Search for the cell housing the specified text and yield its (x, y) center coordinate. 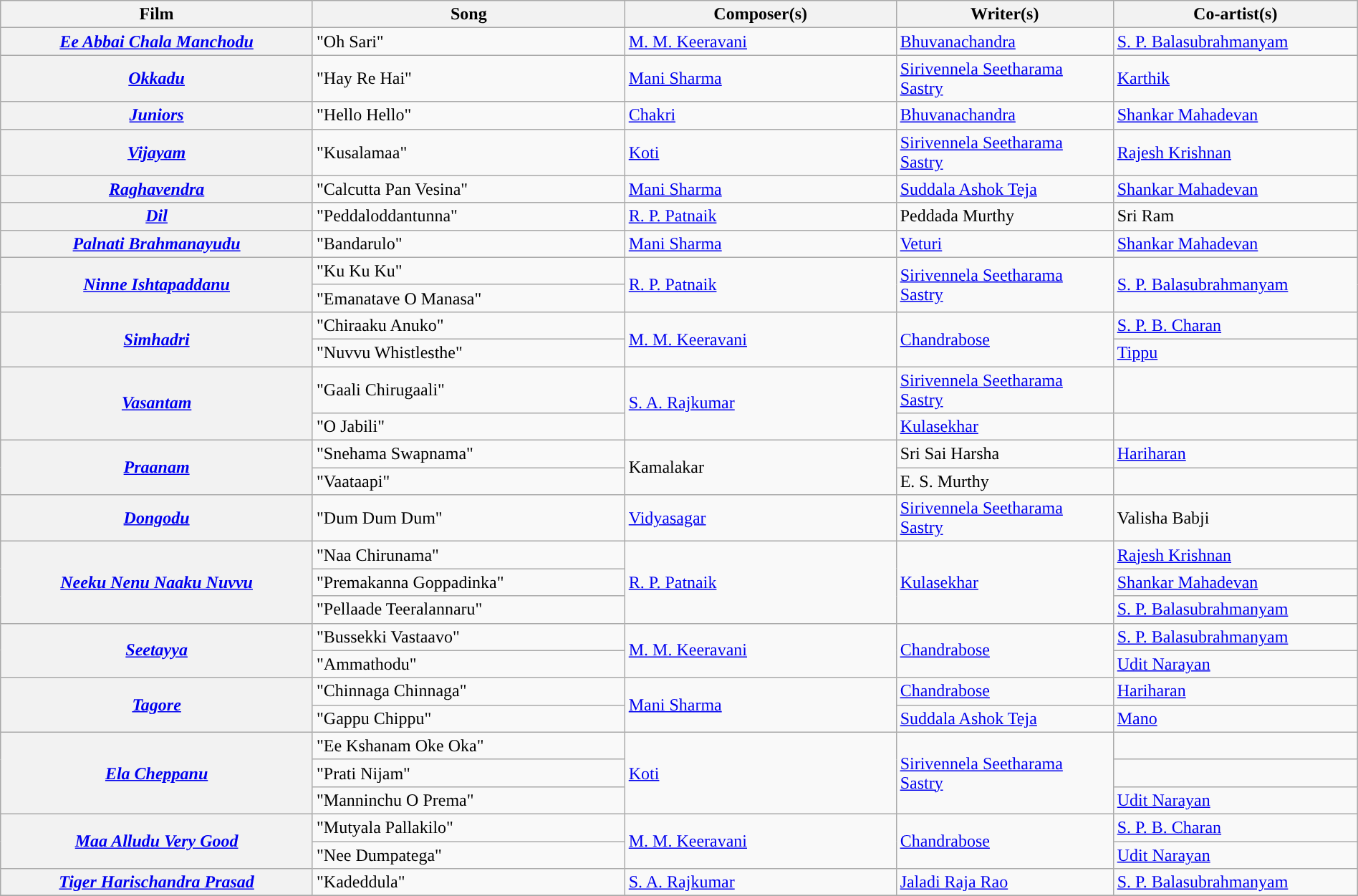
"Naa Chirunama" (468, 555)
Seetayya (157, 650)
Kamalakar (761, 468)
"Oh Sari" (468, 42)
Chakri (761, 115)
Tagore (157, 705)
"O Jabili" (468, 427)
Okkadu (157, 79)
"Ammathodu" (468, 664)
Maa Alludu Very Good (157, 841)
Veturi (1004, 244)
Vijayam (157, 152)
"Pellaade Teeralannaru" (468, 610)
"Hay Re Hai" (468, 79)
Sri Ram (1235, 216)
"Vaataapi" (468, 481)
Valisha Babji (1235, 519)
Neeku Nenu Naaku Nuvvu (157, 582)
Ee Abbai Chala Manchodu (157, 42)
Dongodu (157, 519)
Writer(s) (1004, 14)
"Kadeddula" (468, 882)
"Kusalamaa" (468, 152)
"Prati Nijam" (468, 773)
"Nee Dumpatega" (468, 854)
Vasantam (157, 404)
"Ee Kshanam Oke Oka" (468, 746)
"Chinnaga Chinnaga" (468, 691)
Peddada Murthy (1004, 216)
"Chiraaku Anuko" (468, 325)
Juniors (157, 115)
Mano (1235, 718)
Praanam (157, 468)
Simhadri (157, 339)
"Mutyala Pallakilo" (468, 827)
Ninne Ishtapaddanu (157, 284)
"Snehama Swapnama" (468, 454)
"Nuvvu Whistlesthe" (468, 352)
"Dum Dum Dum" (468, 519)
Sri Sai Harsha (1004, 454)
"Ku Ku Ku" (468, 271)
Palnati Brahmanayudu (157, 244)
Composer(s) (761, 14)
Song (468, 14)
"Gaali Chirugaali" (468, 390)
"Bandarulo" (468, 244)
Film (157, 14)
Tiger Harischandra Prasad (157, 882)
Karthik (1235, 79)
Ela Cheppanu (157, 773)
Raghavendra (157, 189)
"Gappu Chippu" (468, 718)
Co-artist(s) (1235, 14)
"Peddaloddantunna" (468, 216)
Vidyasagar (761, 519)
"Manninchu O Prema" (468, 800)
E. S. Murthy (1004, 481)
"Calcutta Pan Vesina" (468, 189)
Jaladi Raja Rao (1004, 882)
"Emanatave O Manasa" (468, 298)
Dil (157, 216)
"Bussekki Vastaavo" (468, 637)
"Premakanna Goppadinka" (468, 582)
Tippu (1235, 352)
"Hello Hello" (468, 115)
